Locate the cell with the specified text and output its [X, Y] center coordinate. 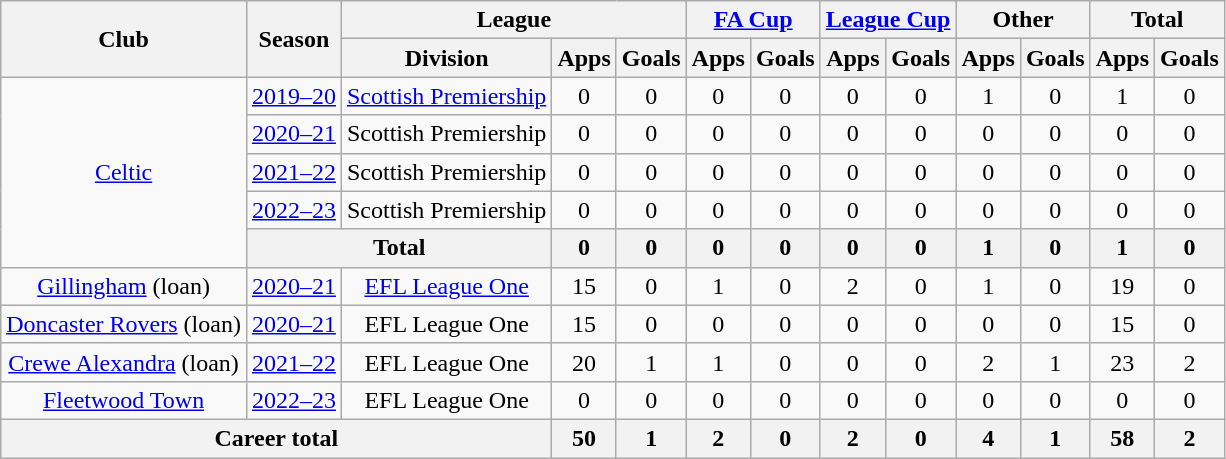
Doncaster Rovers (loan) [124, 324]
Other [1023, 20]
2019–20 [294, 96]
19 [1122, 286]
Celtic [124, 172]
Club [124, 39]
FA Cup [753, 20]
Season [294, 39]
League Cup [888, 20]
Crewe Alexandra (loan) [124, 362]
Division [446, 58]
20 [584, 362]
58 [1122, 438]
Career total [276, 438]
4 [988, 438]
Gillingham (loan) [124, 286]
Fleetwood Town [124, 400]
League [514, 20]
23 [1122, 362]
50 [584, 438]
